Find where the given text appears and provide that cell's center as [X, Y] coordinate. 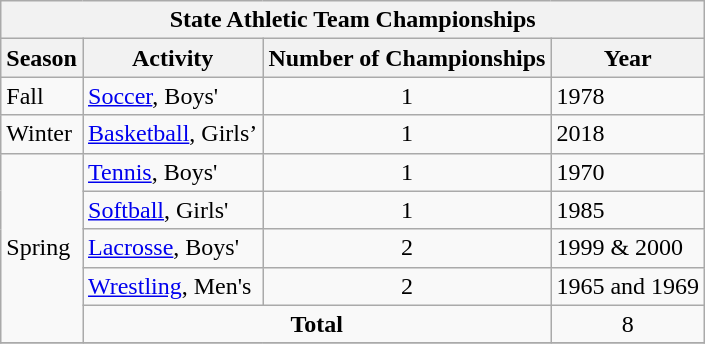
Wrestling, Men's [172, 286]
Spring [42, 248]
Season [42, 58]
Softball, Girls' [172, 210]
1978 [628, 96]
Year [628, 58]
State Athletic Team Championships [353, 20]
1965 and 1969 [628, 286]
Basketball, Girls’ [172, 134]
1970 [628, 172]
Tennis, Boys' [172, 172]
8 [628, 324]
Soccer, Boys' [172, 96]
Fall [42, 96]
Winter [42, 134]
Activity [172, 58]
1985 [628, 210]
1999 & 2000 [628, 248]
Total [316, 324]
Lacrosse, Boys' [172, 248]
2018 [628, 134]
Number of Championships [407, 58]
